Search for the cell housing the specified text and yield its [X, Y] center coordinate. 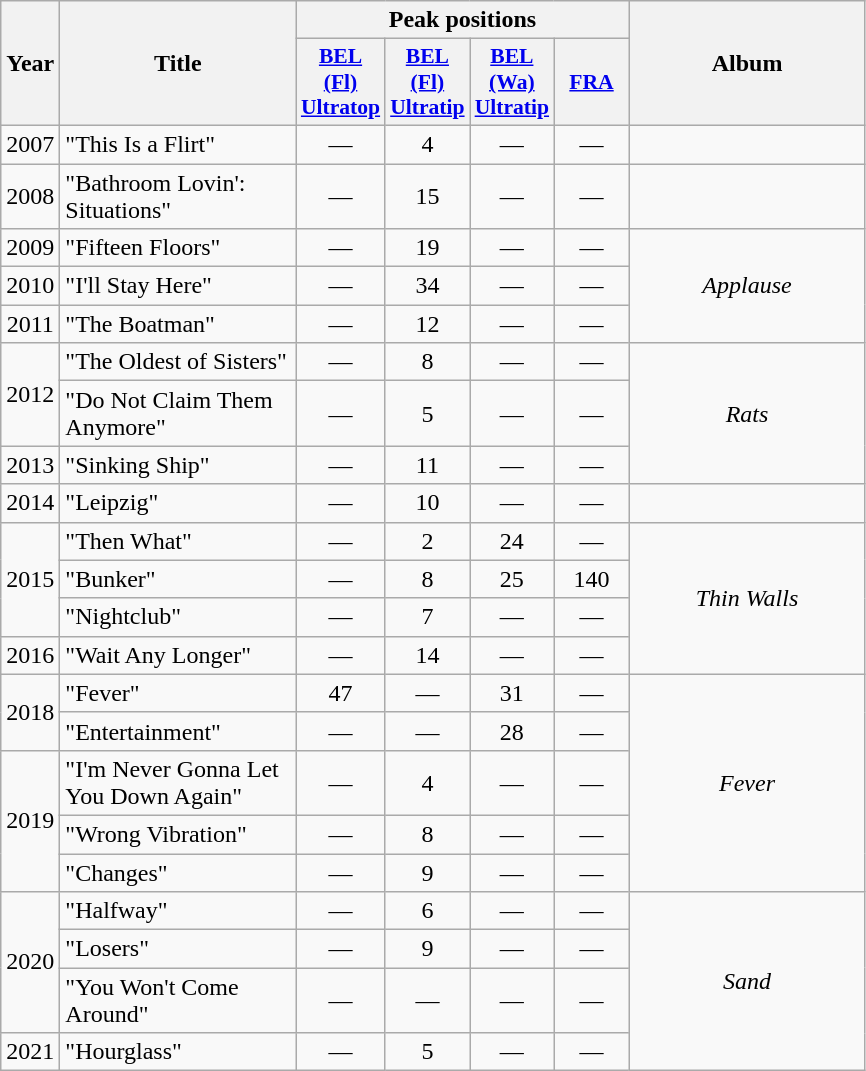
"Nightclub" [178, 617]
"Then What" [178, 541]
2020 [30, 962]
"This Is a Flirt" [178, 144]
2007 [30, 144]
"Bathroom Lovin': Situations" [178, 196]
31 [512, 693]
"Changes" [178, 873]
2008 [30, 196]
140 [592, 579]
"I'll Stay Here" [178, 286]
BEL(Fl)Ultratip [427, 82]
2019 [30, 820]
Peak positions [462, 20]
BEL(Wa)Ultratip [512, 82]
10 [427, 503]
"The Boatman" [178, 324]
2021 [30, 1052]
2012 [30, 394]
47 [340, 693]
"The Oldest of Sisters" [178, 362]
FRA [592, 82]
25 [512, 579]
7 [427, 617]
"I'm Never Gonna Let You Down Again" [178, 782]
Rats [747, 414]
"Wrong Vibration" [178, 834]
2009 [30, 248]
"Halfway" [178, 911]
15 [427, 196]
14 [427, 655]
2016 [30, 655]
12 [427, 324]
"Fifteen Floors" [178, 248]
2010 [30, 286]
2018 [30, 712]
Sand [747, 982]
19 [427, 248]
2015 [30, 579]
28 [512, 731]
"You Won't Come Around" [178, 1000]
2011 [30, 324]
"Leipzig" [178, 503]
"Sinking Ship" [178, 465]
Applause [747, 286]
2 [427, 541]
2013 [30, 465]
"Losers" [178, 949]
6 [427, 911]
"Bunker" [178, 579]
Fever [747, 782]
24 [512, 541]
Album [747, 64]
11 [427, 465]
"Hourglass" [178, 1052]
34 [427, 286]
Thin Walls [747, 598]
"Fever" [178, 693]
Title [178, 64]
Year [30, 64]
"Wait Any Longer" [178, 655]
BEL(Fl)Ultratop [340, 82]
"Entertainment" [178, 731]
2014 [30, 503]
"Do Not Claim Them Anymore" [178, 414]
